Return the (X, Y) coordinate for the center point of the cell that contains the specified text.  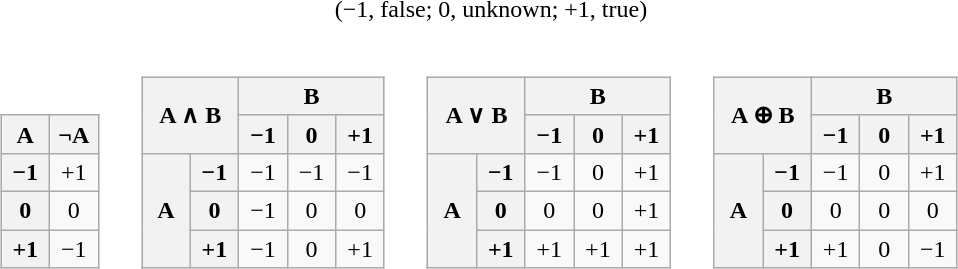
A ∧ B (190, 115)
¬A (74, 134)
A ⊕ B (762, 115)
A ∨ B (476, 115)
